Return the (X, Y) coordinate for the center point of the cell that contains the specified text.  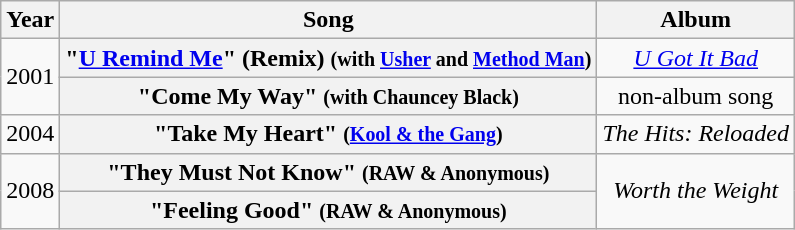
non-album song (696, 96)
U Got It Bad (696, 58)
2004 (30, 134)
"They Must Not Know" (RAW & Anonymous) (328, 172)
"Feeling Good" (RAW & Anonymous) (328, 210)
Album (696, 20)
"U Remind Me" (Remix) (with Usher and Method Man) (328, 58)
"Take My Heart" (Kool & the Gang) (328, 134)
2001 (30, 77)
Worth the Weight (696, 191)
"Come My Way" (with Chauncey Black) (328, 96)
The Hits: Reloaded (696, 134)
Song (328, 20)
Year (30, 20)
2008 (30, 191)
